Search for the cell housing the specified text and yield its (x, y) center coordinate. 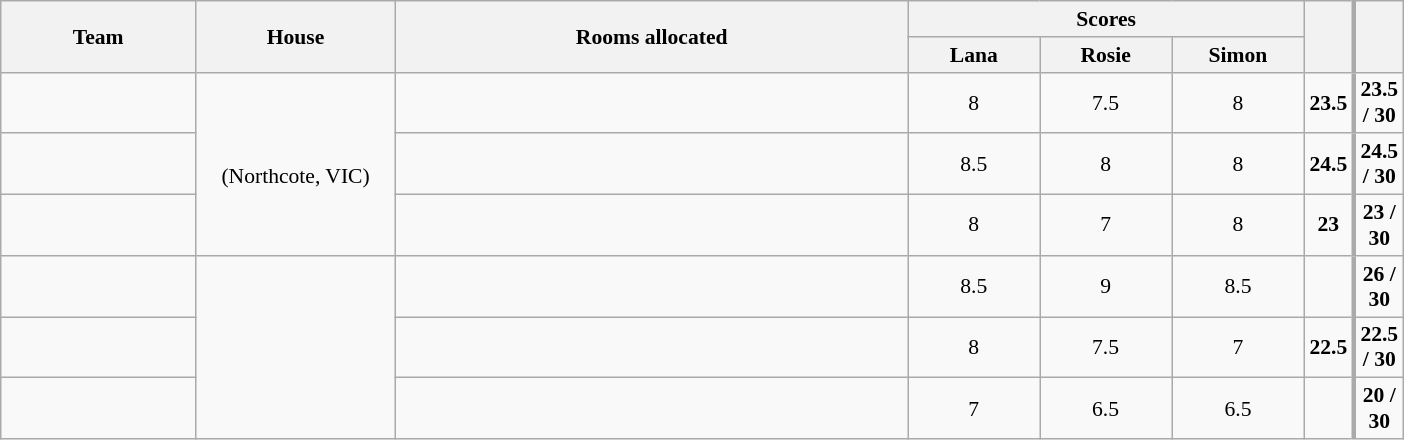
22.5 / 30 (1378, 348)
(Northcote, VIC) (296, 164)
Team (98, 36)
24.5 (1328, 164)
23.5 / 30 (1378, 102)
Rosie (1106, 55)
23 / 30 (1378, 226)
House (296, 36)
23.5 (1328, 102)
24.5 / 30 (1378, 164)
9 (1106, 286)
20 / 30 (1378, 408)
26 / 30 (1378, 286)
Rooms allocated (651, 36)
Lana (974, 55)
22.5 (1328, 348)
23 (1328, 226)
Scores (1106, 19)
Simon (1238, 55)
